Extract the (X, Y) coordinate from the center of the cell holding the provided text.  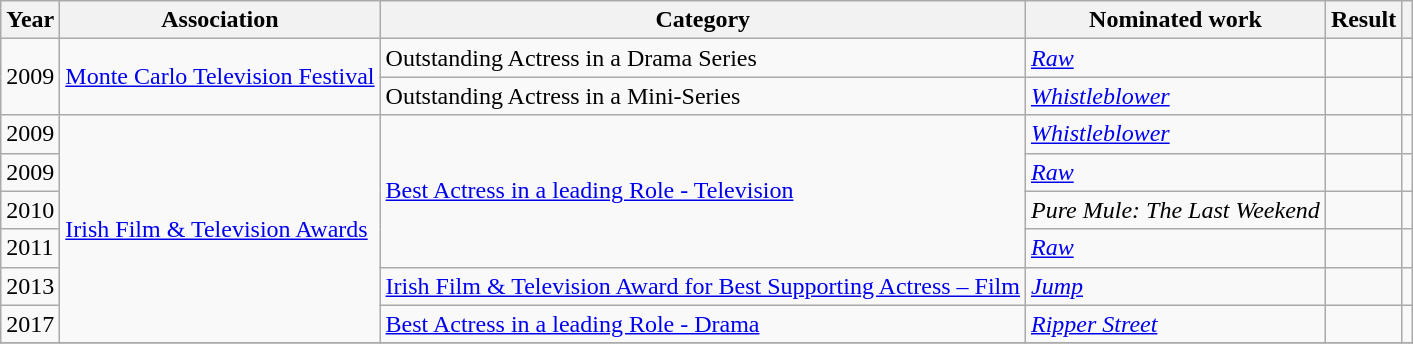
Pure Mule: The Last Weekend (1175, 210)
Ripper Street (1175, 324)
Nominated work (1175, 20)
Outstanding Actress in a Mini-Series (702, 96)
2010 (30, 210)
2011 (30, 248)
Association (220, 20)
Year (30, 20)
Best Actress in a leading Role - Television (702, 191)
Monte Carlo Television Festival (220, 77)
Result (1363, 20)
Jump (1175, 286)
Irish Film & Television Awards (220, 229)
2017 (30, 324)
Best Actress in a leading Role - Drama (702, 324)
Irish Film & Television Award for Best Supporting Actress – Film (702, 286)
Outstanding Actress in a Drama Series (702, 58)
Category (702, 20)
2013 (30, 286)
